Determine the [X, Y] coordinate at the center of the cell enclosing the given text.  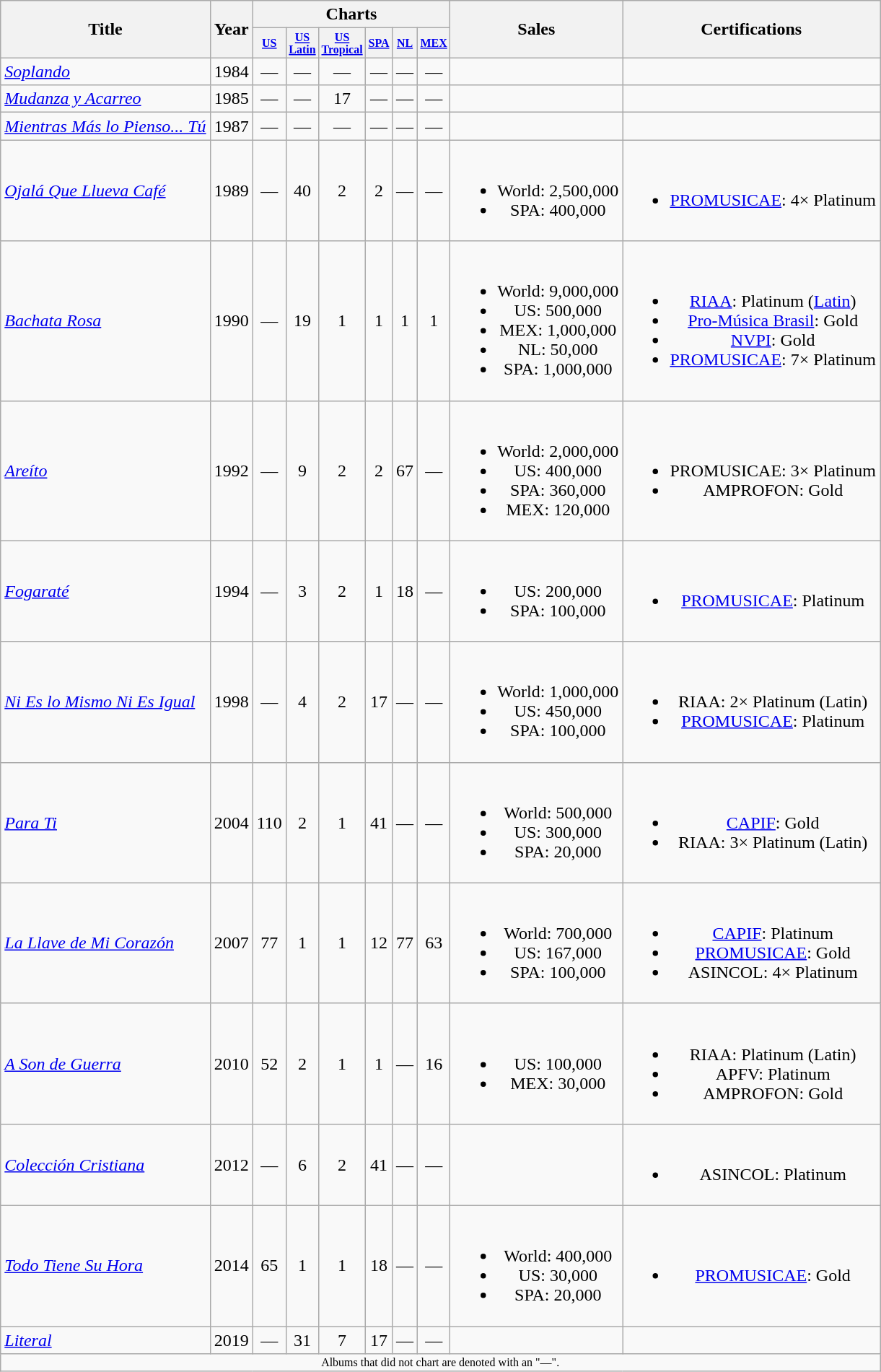
MEX [434, 43]
Charts [351, 14]
65 [269, 1266]
12 [380, 943]
9 [302, 471]
Todo Tiene Su Hora [105, 1266]
World: 2,000,000US: 400,000SPA: 360,000MEX: 120,000 [537, 471]
Title [105, 29]
1985 [231, 99]
PROMUSICAE: Gold [752, 1266]
RIAA: Platinum (Latin)Pro-Música Brasil: GoldNVPI: GoldPROMUSICAE: 7× Platinum [752, 320]
1994 [231, 591]
2010 [231, 1064]
World: 9,000,000US: 500,000MEX: 1,000,000NL: 50,000SPA: 1,000,000 [537, 320]
Sales [537, 29]
Ojalá Que Llueva Café [105, 191]
PROMUSICAE: Platinum [752, 591]
NL [404, 43]
67 [404, 471]
Para Ti [105, 823]
16 [434, 1064]
World: 400,000US: 30,000SPA: 20,000 [537, 1266]
2014 [231, 1266]
US: 100,000MEX: 30,000 [537, 1064]
US [269, 43]
Mientras Más lo Pienso... Tú [105, 126]
1990 [231, 320]
1992 [231, 471]
1984 [231, 71]
PROMUSICAE: 4× Platinum [752, 191]
2019 [231, 1340]
Areíto [105, 471]
6 [302, 1165]
A Son de Guerra [105, 1064]
2004 [231, 823]
World: 1,000,000US: 450,000SPA: 100,000 [537, 702]
Colección Cristiana [105, 1165]
USTropical [342, 43]
RIAA: Platinum (Latin)APFV: PlatinumAMPROFON: Gold [752, 1064]
ASINCOL: Platinum [752, 1165]
63 [434, 943]
Literal [105, 1340]
PROMUSICAE: 3× PlatinumAMPROFON: Gold [752, 471]
World: 500,000US: 300,000SPA: 20,000 [537, 823]
1987 [231, 126]
31 [302, 1340]
19 [302, 320]
La Llave de Mi Corazón [105, 943]
USLatin [302, 43]
Ni Es lo Mismo Ni Es Igual [105, 702]
Bachata Rosa [105, 320]
4 [302, 702]
SPA [380, 43]
World: 2,500,000SPA: 400,000 [537, 191]
US: 200,000SPA: 100,000 [537, 591]
CAPIF: PlatinumPROMUSICAE: GoldASINCOL: 4× Platinum [752, 943]
2012 [231, 1165]
40 [302, 191]
110 [269, 823]
CAPIF: GoldRIAA: 3× Platinum (Latin) [752, 823]
52 [269, 1064]
1998 [231, 702]
2007 [231, 943]
3 [302, 591]
7 [342, 1340]
Albums that did not chart are denoted with an "—". [440, 1363]
World: 700,000US: 167,000SPA: 100,000 [537, 943]
Certifications [752, 29]
Mudanza y Acarreo [105, 99]
1989 [231, 191]
Fogaraté [105, 591]
Soplando [105, 71]
Year [231, 29]
RIAA: 2× Platinum (Latin)PROMUSICAE: Platinum [752, 702]
